Pinpoint the cell where the given text exists, returning its [X, Y] midpoint coordinate. 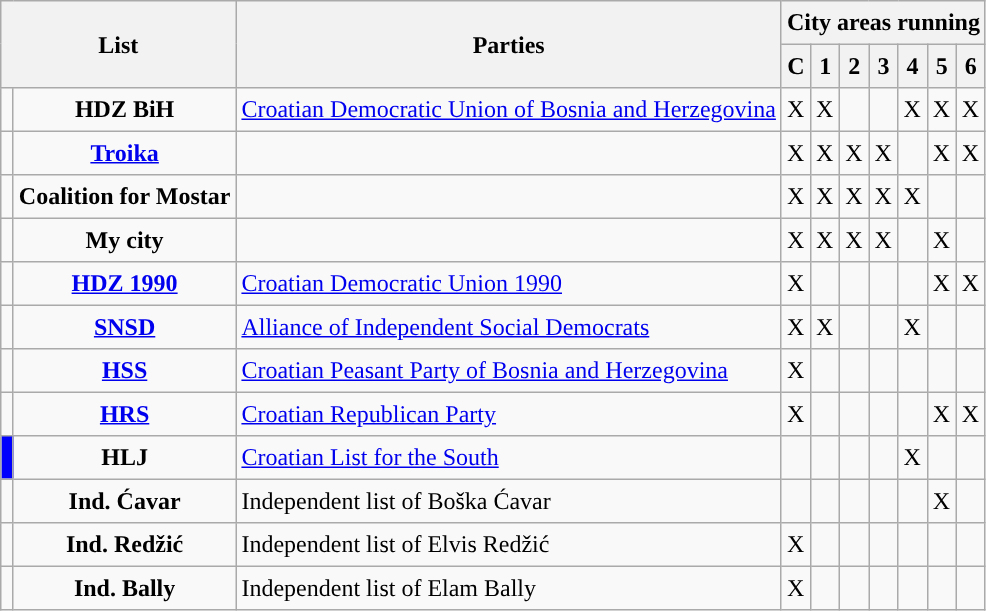
HDZ 1990 [124, 282]
HDZ BiH [124, 110]
City areas running [883, 22]
List [118, 44]
Ind. Redžić [124, 544]
Parties [509, 44]
C [796, 66]
Ind. Bally [124, 588]
3 [884, 66]
Coalition for Mostar [124, 196]
Croatian Democratic Union of Bosnia and Herzegovina [509, 110]
5 [942, 66]
Troika [124, 152]
6 [970, 66]
4 [912, 66]
Independent list of Elam Bally [509, 588]
2 [854, 66]
Alliance of Independent Social Democrats [509, 326]
Independent list of Elvis Redžić [509, 544]
HLJ [124, 456]
My city [124, 240]
SNSD [124, 326]
Croatian Republican Party [509, 414]
Croatian List for the South [509, 456]
Independent list of Boška Ćavar [509, 500]
HSS [124, 370]
Ind. Ćavar [124, 500]
Croatian Peasant Party of Bosnia and Herzegovina [509, 370]
HRS [124, 414]
1 [826, 66]
Croatian Democratic Union 1990 [509, 282]
